For the text-containing cell, return its midpoint in [x, y] coordinate format. 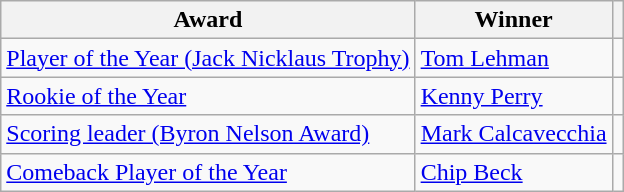
Scoring leader (Byron Nelson Award) [208, 134]
Rookie of the Year [208, 96]
Tom Lehman [514, 58]
Mark Calcavecchia [514, 134]
Comeback Player of the Year [208, 172]
Award [208, 20]
Chip Beck [514, 172]
Kenny Perry [514, 96]
Player of the Year (Jack Nicklaus Trophy) [208, 58]
Winner [514, 20]
